Detect which cell encompasses the target text, then output its [X, Y] center coordinate. 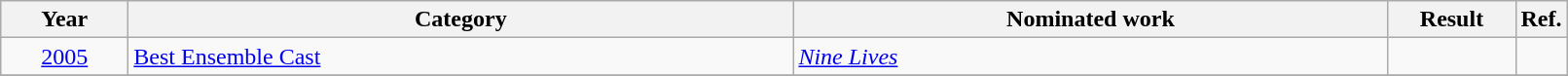
Nine Lives [1090, 57]
Category [461, 19]
2005 [64, 57]
Year [64, 19]
Nominated work [1090, 19]
Best Ensemble Cast [461, 57]
Result [1452, 19]
Ref. [1542, 19]
